Detect which cell encompasses the target text, then output its [x, y] center coordinate. 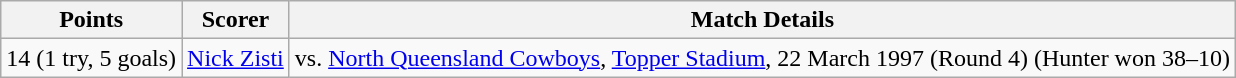
Scorer [236, 20]
Match Details [762, 20]
Nick Zisti [236, 58]
Points [92, 20]
vs. North Queensland Cowboys, Topper Stadium, 22 March 1997 (Round 4) (Hunter won 38–10) [762, 58]
14 (1 try, 5 goals) [92, 58]
